Find where the given text appears and provide that cell's center as [X, Y] coordinate. 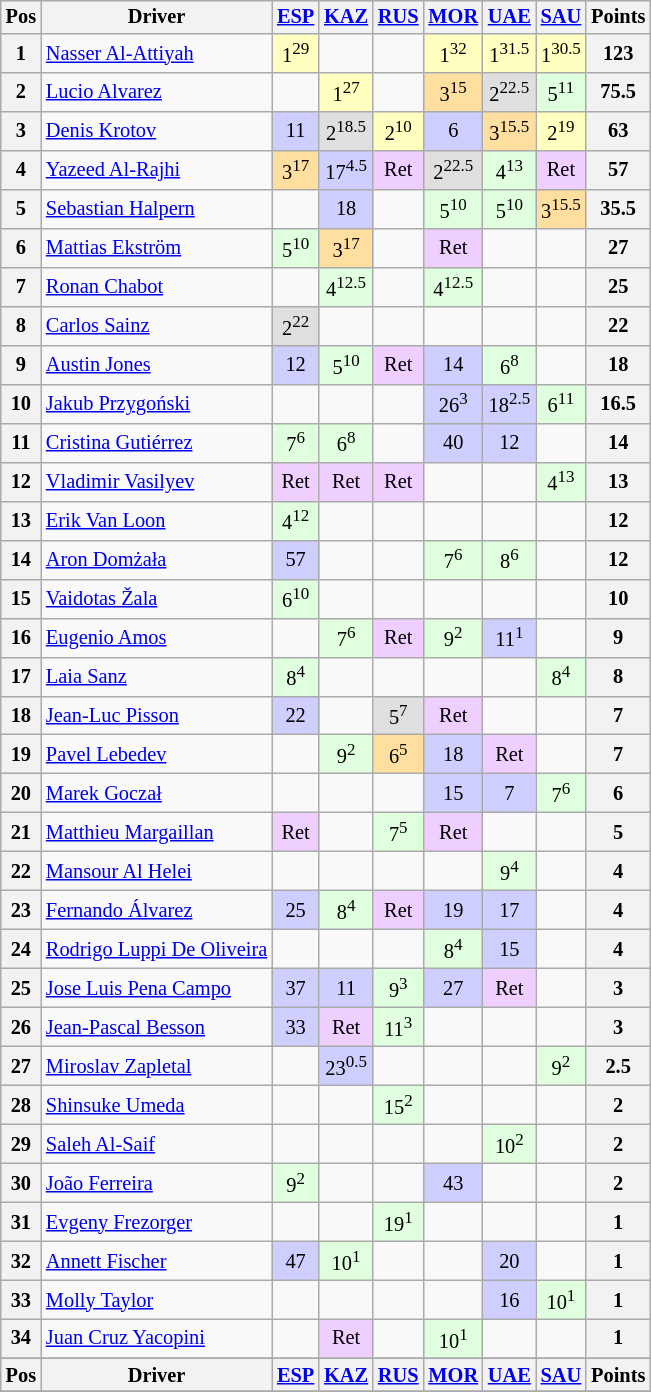
Shinsuke Umeda [156, 1106]
Eugenio Amos [156, 638]
94 [510, 872]
Jean-Luc Pisson [156, 716]
21 [21, 832]
32 [21, 1260]
Carlos Sainz [156, 326]
174.5 [346, 170]
Austin Jones [156, 364]
Mansour Al Helei [156, 872]
24 [21, 950]
47 [296, 1260]
28 [21, 1106]
35.5 [618, 210]
222 [296, 326]
Aron Domżała [156, 560]
93 [398, 988]
111 [510, 638]
152 [398, 1106]
230.5 [346, 1066]
131.5 [510, 54]
Jakub Przygoński [156, 404]
132 [453, 54]
Erik Van Loon [156, 520]
Juan Cruz Yacopini [156, 1338]
Fernando Álvarez [156, 910]
315 [453, 92]
511 [561, 92]
412 [296, 520]
75 [398, 832]
Vladimir Vasilyev [156, 482]
34 [21, 1338]
191 [398, 1222]
37 [296, 988]
Saleh Al-Saif [156, 1144]
Rodrigo Luppi De Oliveira [156, 950]
Marek Goczał [156, 794]
Matthieu Margaillan [156, 832]
123 [618, 54]
Sebastian Halpern [156, 210]
130.5 [561, 54]
Jose Luis Pena Campo [156, 988]
23 [21, 910]
129 [296, 54]
102 [510, 1144]
263 [453, 404]
75.5 [618, 92]
182.5 [510, 404]
86 [510, 560]
127 [346, 92]
Lucio Alvarez [156, 92]
611 [561, 404]
31 [21, 1222]
29 [21, 1144]
Annett Fischer [156, 1260]
Evgeny Frezorger [156, 1222]
Jean-Pascal Besson [156, 1028]
Vaidotas Žala [156, 598]
Molly Taylor [156, 1300]
210 [398, 132]
Ronan Chabot [156, 288]
26 [21, 1028]
63 [618, 132]
Denis Krotov [156, 132]
Yazeed Al-Rajhi [156, 170]
João Ferreira [156, 1182]
Laia Sanz [156, 676]
219 [561, 132]
40 [453, 442]
Mattias Ekström [156, 248]
610 [296, 598]
16.5 [618, 404]
Cristina Gutiérrez [156, 442]
2.5 [618, 1066]
218.5 [346, 132]
Miroslav Zapletal [156, 1066]
Pavel Lebedev [156, 754]
30 [21, 1182]
65 [398, 754]
113 [398, 1028]
43 [453, 1182]
Nasser Al-Attiyah [156, 54]
